Output the (x, y) coordinate of the center of the cell containing the given text.  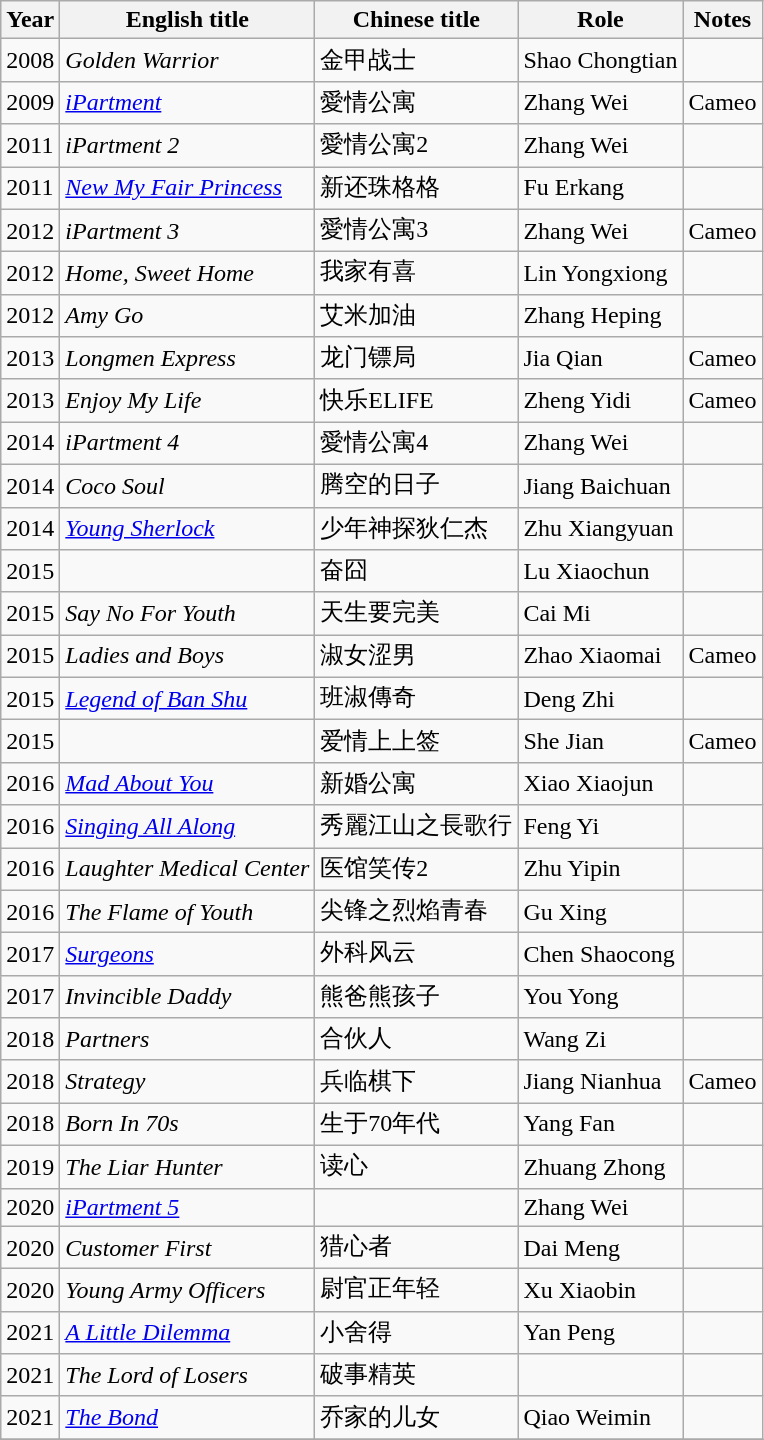
Fu Erkang (600, 188)
愛情公寓 (416, 102)
Notes (722, 20)
小舍得 (416, 1332)
读心 (416, 1166)
Zhuang Zhong (600, 1166)
A Little Dilemma (188, 1332)
Year (30, 20)
Gu Xing (600, 912)
Legend of Ban Shu (188, 698)
Dai Meng (600, 1248)
爱情上上签 (416, 742)
Lu Xiaochun (600, 572)
Xiao Xiaojun (600, 784)
Customer First (188, 1248)
天生要完美 (416, 614)
Coco Soul (188, 486)
You Yong (600, 996)
Qiao Weimin (600, 1418)
Say No For Youth (188, 614)
医馆笑传2 (416, 870)
合伙人 (416, 1040)
龙门镖局 (416, 358)
Wang Zi (600, 1040)
Chen Shaocong (600, 954)
2008 (30, 60)
Young Sherlock (188, 528)
English title (188, 20)
我家有喜 (416, 274)
腾空的日子 (416, 486)
Cai Mi (600, 614)
Zheng Yidi (600, 400)
生于70年代 (416, 1124)
iPartment 3 (188, 230)
The Flame of Youth (188, 912)
Strategy (188, 1082)
Yan Peng (600, 1332)
Born In 70s (188, 1124)
Zhang Heping (600, 316)
iPartment 5 (188, 1207)
Invincible Daddy (188, 996)
Shao Chongtian (600, 60)
Amy Go (188, 316)
少年神探狄仁杰 (416, 528)
新婚公寓 (416, 784)
金甲战士 (416, 60)
2019 (30, 1166)
Zhao Xiaomai (600, 656)
秀麗江山之長歌行 (416, 826)
Jiang Baichuan (600, 486)
The Bond (188, 1418)
Role (600, 20)
The Liar Hunter (188, 1166)
Singing All Along (188, 826)
The Lord of Losers (188, 1376)
淑女涩男 (416, 656)
班淑傳奇 (416, 698)
Jiang Nianhua (600, 1082)
Deng Zhi (600, 698)
愛情公寓3 (416, 230)
猎心者 (416, 1248)
2009 (30, 102)
快乐ELIFE (416, 400)
愛情公寓4 (416, 444)
艾米加油 (416, 316)
iPartment 4 (188, 444)
尖锋之烈焰青春 (416, 912)
Golden Warrior (188, 60)
Partners (188, 1040)
奋囧 (416, 572)
Enjoy My Life (188, 400)
Zhu Yipin (600, 870)
Chinese title (416, 20)
She Jian (600, 742)
Jia Qian (600, 358)
Ladies and Boys (188, 656)
Yang Fan (600, 1124)
乔家的儿女 (416, 1418)
iPartment 2 (188, 146)
愛情公寓2 (416, 146)
兵临棋下 (416, 1082)
破事精英 (416, 1376)
Laughter Medical Center (188, 870)
Xu Xiaobin (600, 1290)
尉官正年轻 (416, 1290)
熊爸熊孩子 (416, 996)
Home, Sweet Home (188, 274)
Surgeons (188, 954)
iPartment (188, 102)
外科风云 (416, 954)
Feng Yi (600, 826)
New My Fair Princess (188, 188)
Mad About You (188, 784)
Lin Yongxiong (600, 274)
Longmen Express (188, 358)
Zhu Xiangyuan (600, 528)
新还珠格格 (416, 188)
Young Army Officers (188, 1290)
